Detect which cell encompasses the target text, then output its (X, Y) center coordinate. 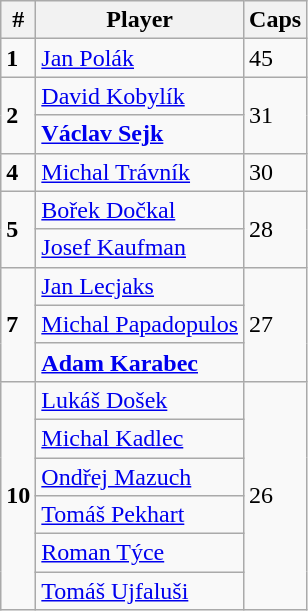
Václav Sejk (140, 134)
Tomáš Pekhart (140, 515)
Lukáš Došek (140, 400)
Tomáš Ujfaluši (140, 591)
2 (18, 115)
David Kobylík (140, 96)
Ondřej Mazuch (140, 477)
Roman Týce (140, 553)
1 (18, 58)
10 (18, 495)
# (18, 20)
Player (140, 20)
7 (18, 324)
Adam Karabec (140, 362)
31 (276, 115)
30 (276, 172)
Michal Papadopulos (140, 324)
5 (18, 229)
28 (276, 229)
Michal Trávník (140, 172)
45 (276, 58)
Jan Lecjaks (140, 286)
Caps (276, 20)
Josef Kaufman (140, 248)
Michal Kadlec (140, 438)
Bořek Dočkal (140, 210)
27 (276, 324)
26 (276, 495)
4 (18, 172)
Jan Polák (140, 58)
